Determine the (X, Y) coordinate at the center of the cell enclosing the given text.  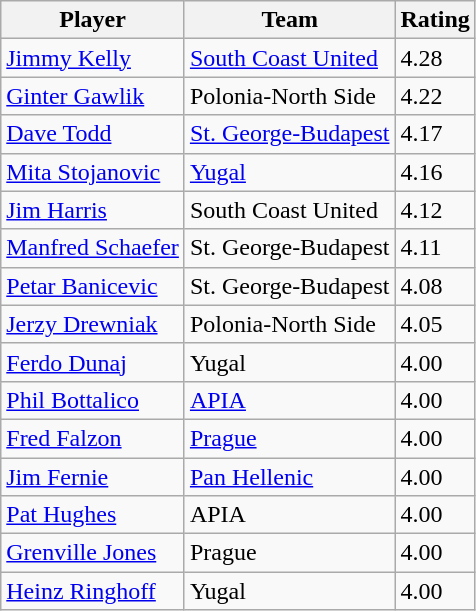
Manfred Schaefer (93, 248)
4.11 (435, 248)
4.22 (435, 96)
Pat Hughes (93, 515)
Ferdo Dunaj (93, 362)
Player (93, 20)
Dave Todd (93, 134)
Jimmy Kelly (93, 58)
4.16 (435, 172)
4.12 (435, 210)
Pan Hellenic (290, 477)
4.08 (435, 286)
Phil Bottalico (93, 400)
4.05 (435, 324)
Jim Fernie (93, 477)
4.17 (435, 134)
4.28 (435, 58)
Fred Falzon (93, 438)
Mita Stojanovic (93, 172)
Grenville Jones (93, 553)
Rating (435, 20)
Heinz Ringhoff (93, 591)
Team (290, 20)
Jim Harris (93, 210)
Ginter Gawlik (93, 96)
Petar Banicevic (93, 286)
Jerzy Drewniak (93, 324)
